Scan for the cell matching the given text and deliver its (x, y) coordinate at center. 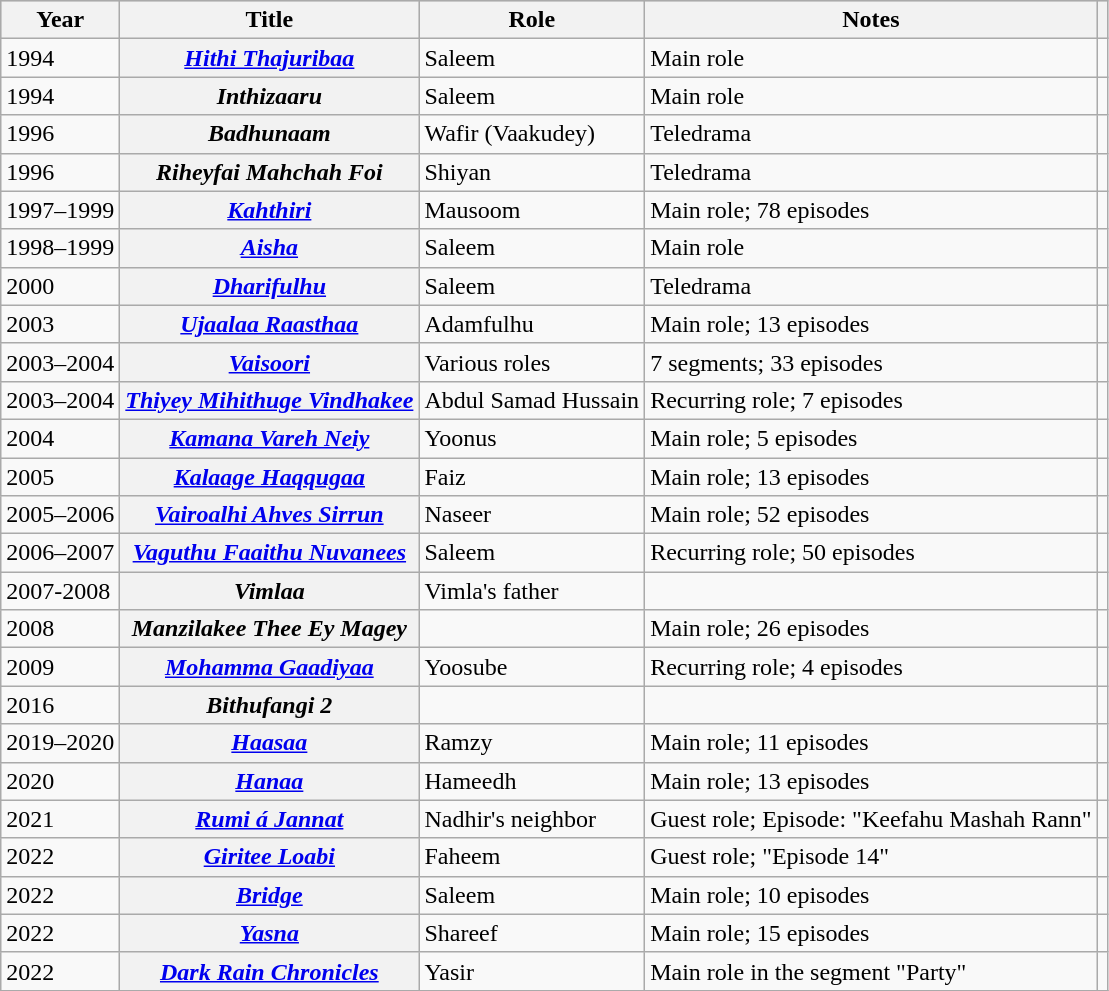
Vairoalhi Ahves Sirrun (270, 515)
Naseer (532, 515)
Riheyfai Mahchah Foi (270, 172)
Recurring role; 50 episodes (872, 553)
Main role in the segment "Party" (872, 971)
2007-2008 (60, 591)
1997–1999 (60, 210)
Main role; 5 episodes (872, 438)
Bridge (270, 895)
Shareef (532, 933)
Hanaa (270, 781)
2003 (60, 324)
Kamana Vareh Neiy (270, 438)
2004 (60, 438)
2008 (60, 629)
Yoonus (532, 438)
Title (270, 20)
Main role; 10 episodes (872, 895)
Inthizaaru (270, 96)
Manzilakee Thee Ey Magey (270, 629)
Main role; 52 episodes (872, 515)
2000 (60, 286)
2020 (60, 781)
Wafir (Vaakudey) (532, 134)
Nadhir's neighbor (532, 819)
Guest role; Episode: "Keefahu Mashah Rann" (872, 819)
2021 (60, 819)
Faheem (532, 857)
Various roles (532, 362)
Giritee Loabi (270, 857)
Kahthiri (270, 210)
Faiz (532, 477)
7 segments; 33 episodes (872, 362)
Notes (872, 20)
Yasna (270, 933)
Mohamma Gaadiyaa (270, 667)
Aisha (270, 248)
Vaguthu Faaithu Nuvanees (270, 553)
2016 (60, 705)
Main role; 78 episodes (872, 210)
Year (60, 20)
2006–2007 (60, 553)
Yasir (532, 971)
Main role; 26 episodes (872, 629)
Vaisoori (270, 362)
Dharifulhu (270, 286)
Thiyey Mihithuge Vindhakee (270, 400)
2005 (60, 477)
Adamfulhu (532, 324)
Hameedh (532, 781)
2019–2020 (60, 743)
Role (532, 20)
Guest role; "Episode 14" (872, 857)
Vimla's father (532, 591)
Shiyan (532, 172)
Abdul Samad Hussain (532, 400)
Vimlaa (270, 591)
2005–2006 (60, 515)
Main role; 15 episodes (872, 933)
Ujaalaa Raasthaa (270, 324)
Dark Rain Chronicles (270, 971)
Rumi á Jannat (270, 819)
Ramzy (532, 743)
Haasaa (270, 743)
Hithi Thajuribaa (270, 58)
Yoosube (532, 667)
Main role; 11 episodes (872, 743)
Bithufangi 2 (270, 705)
Mausoom (532, 210)
Recurring role; 7 episodes (872, 400)
2009 (60, 667)
Kalaage Haqqugaa (270, 477)
Recurring role; 4 episodes (872, 667)
Badhunaam (270, 134)
1998–1999 (60, 248)
